Return the (x, y) coordinate for the center point of the cell that contains the specified text.  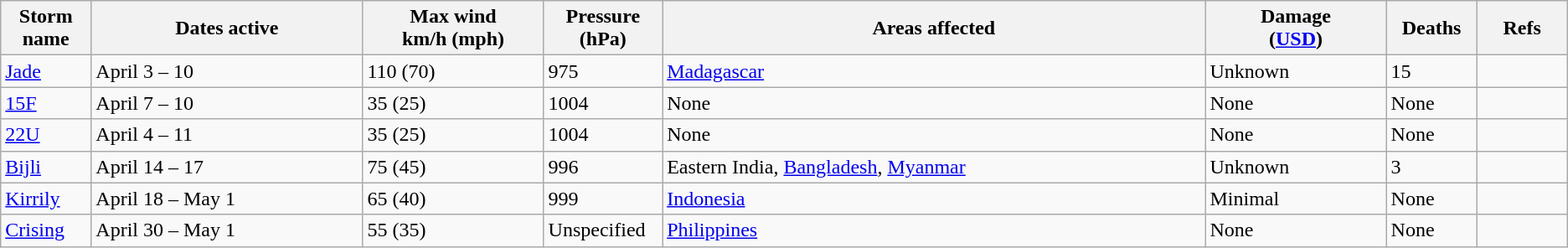
Pressure(hPa) (603, 28)
75 (45) (453, 167)
Max windkm/h (mph) (453, 28)
April 18 – May 1 (227, 199)
55 (35) (453, 230)
999 (603, 199)
April 7 – 10 (227, 103)
Refs (1522, 28)
Unspecified (603, 230)
15 (1431, 71)
April 30 – May 1 (227, 230)
Damage(USD) (1296, 28)
Indonesia (934, 199)
65 (40) (453, 199)
Dates active (227, 28)
Kirrily (46, 199)
Bijli (46, 167)
Deaths (1431, 28)
3 (1431, 167)
15F (46, 103)
Areas affected (934, 28)
Minimal (1296, 199)
Crising (46, 230)
Philippines (934, 230)
Madagascar (934, 71)
22U (46, 135)
April 4 – 11 (227, 135)
Jade (46, 71)
Eastern India, Bangladesh, Myanmar (934, 167)
Storm name (46, 28)
996 (603, 167)
110 (70) (453, 71)
975 (603, 71)
April 3 – 10 (227, 71)
April 14 – 17 (227, 167)
